Locate the cell with the specified text and output its (X, Y) center coordinate. 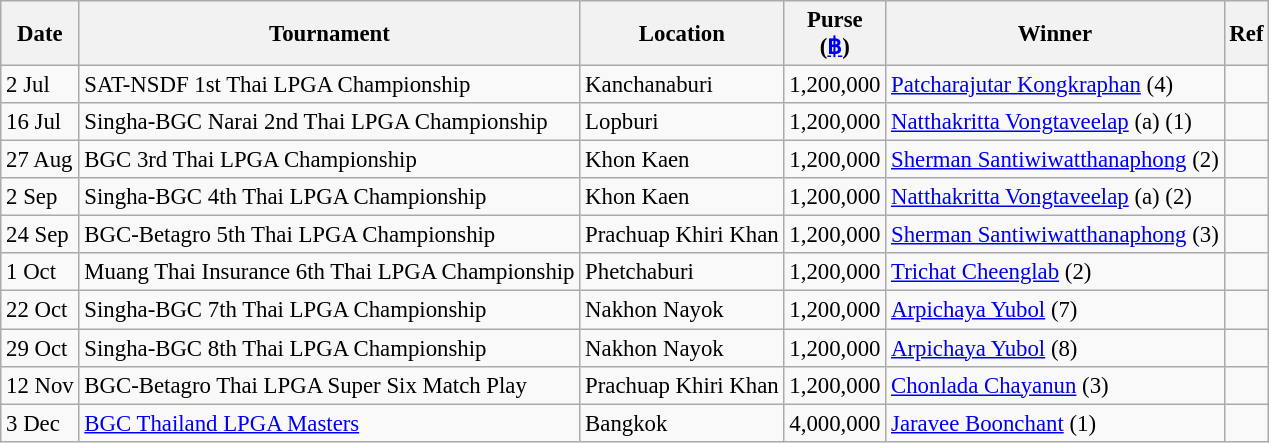
16 Jul (40, 122)
Date (40, 34)
29 Oct (40, 348)
Sherman Santiwiwatthanaphong (3) (1055, 235)
Singha-BGC 4th Thai LPGA Championship (330, 197)
1 Oct (40, 273)
2 Sep (40, 197)
Arpichaya Yubol (7) (1055, 310)
22 Oct (40, 310)
24 Sep (40, 235)
BGC 3rd Thai LPGA Championship (330, 160)
4,000,000 (835, 423)
Arpichaya Yubol (8) (1055, 348)
Location (682, 34)
Winner (1055, 34)
Trichat Cheenglab (2) (1055, 273)
Ref (1246, 34)
Purse(฿) (835, 34)
BGC-Betagro 5th Thai LPGA Championship (330, 235)
Singha-BGC Narai 2nd Thai LPGA Championship (330, 122)
BGC Thailand LPGA Masters (330, 423)
Patcharajutar Kongkraphan (4) (1055, 85)
Kanchanaburi (682, 85)
Natthakritta Vongtaveelap (a) (1) (1055, 122)
Singha-BGC 7th Thai LPGA Championship (330, 310)
SAT-NSDF 1st Thai LPGA Championship (330, 85)
2 Jul (40, 85)
Tournament (330, 34)
Chonlada Chayanun (3) (1055, 385)
Muang Thai Insurance 6th Thai LPGA Championship (330, 273)
Sherman Santiwiwatthanaphong (2) (1055, 160)
12 Nov (40, 385)
Lopburi (682, 122)
Jaravee Boonchant (1) (1055, 423)
Phetchaburi (682, 273)
Singha-BGC 8th Thai LPGA Championship (330, 348)
Natthakritta Vongtaveelap (a) (2) (1055, 197)
BGC-Betagro Thai LPGA Super Six Match Play (330, 385)
3 Dec (40, 423)
27 Aug (40, 160)
Bangkok (682, 423)
